Return (X, Y) of the center of cell containing provided text 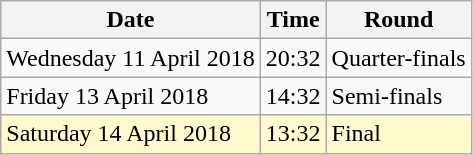
Date (131, 20)
Round (398, 20)
Semi-finals (398, 96)
Time (293, 20)
Final (398, 134)
Saturday 14 April 2018 (131, 134)
Friday 13 April 2018 (131, 96)
Quarter-finals (398, 58)
Wednesday 11 April 2018 (131, 58)
20:32 (293, 58)
13:32 (293, 134)
14:32 (293, 96)
